Find where the given text appears and provide that cell's center as [x, y] coordinate. 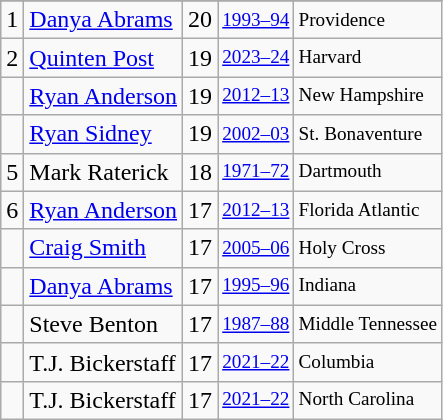
Craig Smith [104, 248]
2023–24 [256, 58]
New Hampshire [368, 96]
6 [12, 210]
Columbia [368, 362]
Indiana [368, 286]
Harvard [368, 58]
1971–72 [256, 172]
1993–94 [256, 20]
Florida Atlantic [368, 210]
Dartmouth [368, 172]
2002–03 [256, 134]
North Carolina [368, 400]
1 [12, 20]
2005–06 [256, 248]
1987–88 [256, 324]
Holy Cross [368, 248]
Steve Benton [104, 324]
20 [200, 20]
Mark Raterick [104, 172]
Ryan Sidney [104, 134]
1995–96 [256, 286]
5 [12, 172]
Middle Tennessee [368, 324]
18 [200, 172]
Quinten Post [104, 58]
St. Bonaventure [368, 134]
Providence [368, 20]
2 [12, 58]
